Capture the cell that displays the provided text and extract its [X, Y] central coordinate. 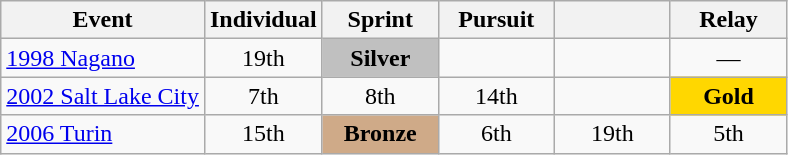
14th [496, 96]
Bronze [380, 134]
1998 Nagano [103, 58]
Event [103, 20]
5th [728, 134]
7th [263, 96]
Pursuit [496, 20]
Silver [380, 58]
Sprint [380, 20]
2002 Salt Lake City [103, 96]
Relay [728, 20]
15th [263, 134]
— [728, 58]
2006 Turin [103, 134]
Gold [728, 96]
8th [380, 96]
6th [496, 134]
Individual [263, 20]
